Extract the [x, y] coordinate from the center of the cell holding the provided text.  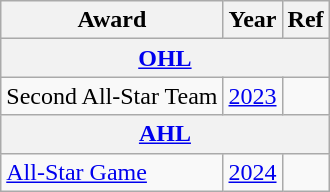
2023 [252, 96]
Ref [306, 20]
All-Star Game [112, 172]
Year [252, 20]
2024 [252, 172]
Award [112, 20]
AHL [165, 134]
Second All-Star Team [112, 96]
OHL [165, 58]
